Extract the [X, Y] coordinate from the center of the cell holding the provided text.  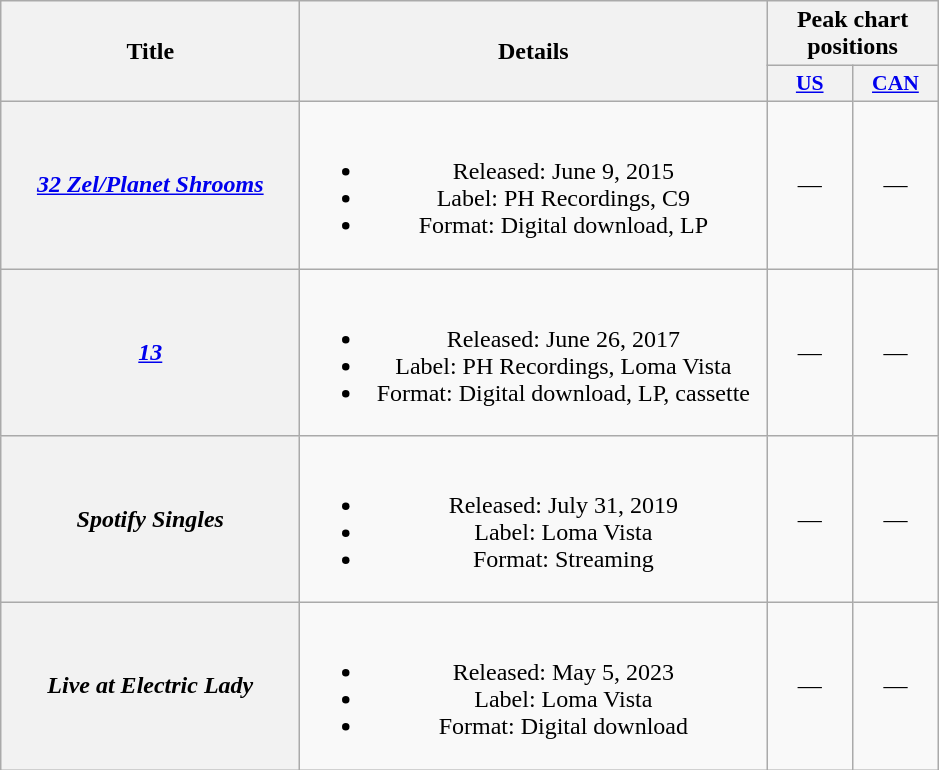
13 [150, 352]
CAN [896, 84]
Released: June 26, 2017Label: PH Recordings, Loma VistaFormat: Digital download, LP, cassette [534, 352]
Spotify Singles [150, 520]
Released: May 5, 2023Label: Loma VistaFormat: Digital download [534, 686]
Peak chart positions [852, 34]
Details [534, 52]
Title [150, 52]
Live at Electric Lady [150, 686]
32 Zel/Planet Shrooms [150, 184]
Released: June 9, 2015Label: PH Recordings, C9Format: Digital download, LP [534, 184]
Released: July 31, 2019Label: Loma VistaFormat: Streaming [534, 520]
US [810, 84]
